Pinpoint the cell where the given text exists, returning its [X, Y] midpoint coordinate. 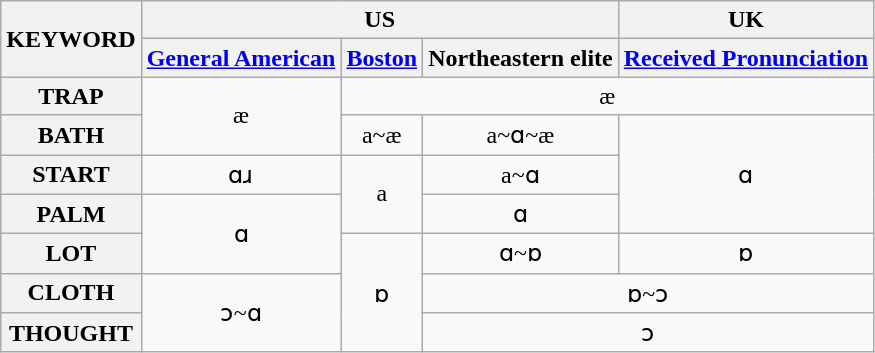
UK [746, 20]
ɒ~ɔ [648, 293]
ɔ~ɑ [241, 312]
ɑ~ɒ [521, 254]
a~æ [382, 135]
CLOTH [71, 293]
THOUGHT [71, 333]
US [380, 20]
General American [241, 58]
KEYWORD [71, 39]
Boston [382, 58]
Northeastern elite [521, 58]
ɑɹ [241, 174]
ɔ [648, 333]
Received Pronunciation [746, 58]
BATH [71, 135]
LOT [71, 254]
a~ɑ~æ [521, 135]
PALM [71, 214]
TRAP [71, 96]
a~ɑ [521, 174]
a [382, 194]
START [71, 174]
